Output the (X, Y) coordinate of the center of the cell containing the given text.  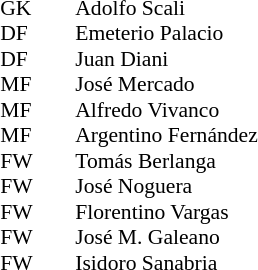
Tomás Berlanga (166, 161)
Alfredo Vivanco (166, 110)
José M. Galeano (166, 237)
Emeterio Palacio (166, 33)
Florentino Vargas (166, 212)
Juan Diani (166, 59)
Argentino Fernández (166, 135)
José Noguera (166, 187)
José Mercado (166, 85)
